From the cell containing the given text, extract its center point as [X, Y] coordinate. 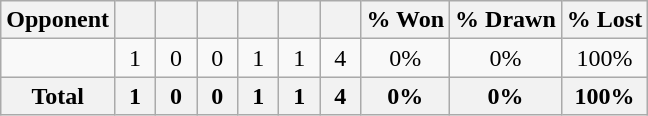
% Drawn [506, 20]
% Lost [604, 20]
% Won [406, 20]
Total [58, 96]
Opponent [58, 20]
